Extract the (X, Y) coordinate from the center of the cell holding the provided text.  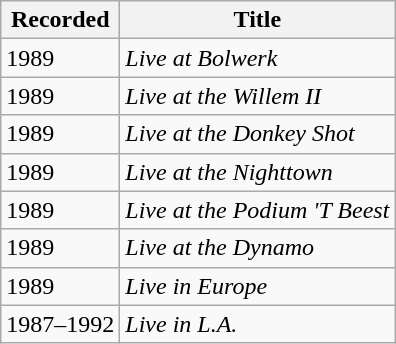
Live at Bolwerk (258, 58)
1987–1992 (60, 324)
Live in Europe (258, 286)
Live at the Willem II (258, 96)
Live in L.A. (258, 324)
Recorded (60, 20)
Live at the Dynamo (258, 248)
Live at the Donkey Shot (258, 134)
Title (258, 20)
Live at the Nighttown (258, 172)
Live at the Podium 'T Beest (258, 210)
